Locate the cell with the specified text and output its (x, y) center coordinate. 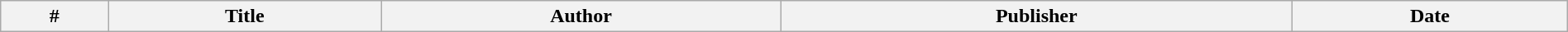
# (55, 16)
Publisher (1036, 16)
Author (581, 16)
Title (245, 16)
Date (1431, 16)
